Pinpoint the cell where the given text exists, returning its [X, Y] midpoint coordinate. 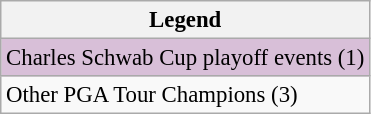
Other PGA Tour Champions (3) [186, 95]
Legend [186, 20]
Charles Schwab Cup playoff events (1) [186, 58]
